Identify which cell holds the provided text, then report its [x, y] central coordinate. 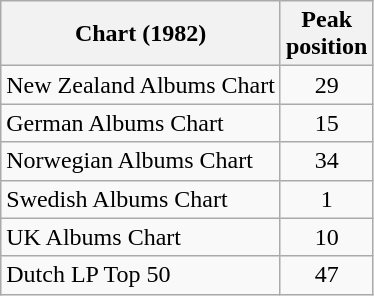
Dutch LP Top 50 [141, 275]
10 [326, 237]
Chart (1982) [141, 34]
15 [326, 123]
New Zealand Albums Chart [141, 85]
47 [326, 275]
1 [326, 199]
German Albums Chart [141, 123]
Norwegian Albums Chart [141, 161]
29 [326, 85]
Peakposition [326, 34]
Swedish Albums Chart [141, 199]
34 [326, 161]
UK Albums Chart [141, 237]
